Identify which cell holds the provided text, then report its [x, y] central coordinate. 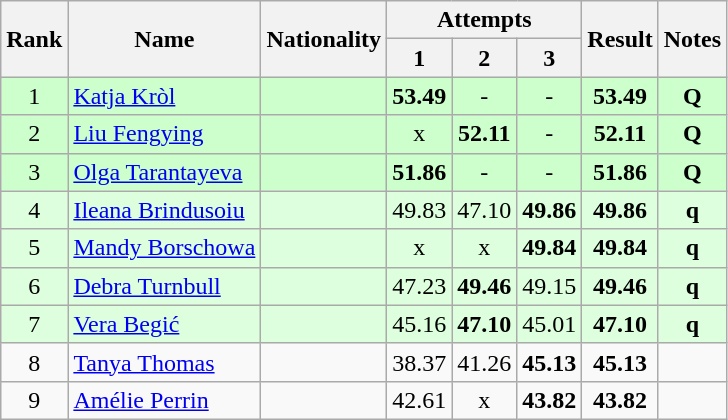
49.83 [420, 210]
41.26 [484, 362]
Ileana Brindusoiu [164, 210]
Name [164, 39]
Nationality [324, 39]
42.61 [420, 400]
4 [34, 210]
45.01 [550, 324]
Amélie Perrin [164, 400]
38.37 [420, 362]
9 [34, 400]
47.23 [420, 286]
Olga Tarantayeva [164, 172]
Vera Begić [164, 324]
Tanya Thomas [164, 362]
Liu Fengying [164, 134]
Attempts [484, 20]
Rank [34, 39]
8 [34, 362]
Notes [692, 39]
45.16 [420, 324]
Katja Kròl [164, 96]
Debra Turnbull [164, 286]
5 [34, 248]
49.15 [550, 286]
Mandy Borschowa [164, 248]
7 [34, 324]
Result [620, 39]
6 [34, 286]
